Identify which cell holds the provided text, then report its [X, Y] central coordinate. 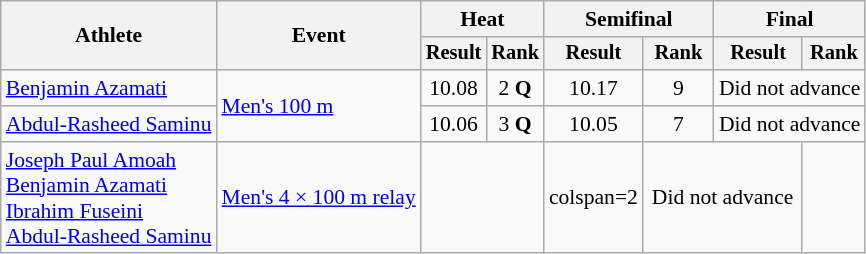
Men's 100 m [319, 106]
2 Q [515, 88]
7 [678, 124]
Abdul-Rasheed Saminu [109, 124]
Athlete [109, 36]
Heat [482, 19]
10.08 [454, 88]
Event [319, 36]
3 Q [515, 124]
Benjamin Azamati [109, 88]
colspan=2 [594, 198]
Final [790, 19]
10.06 [454, 124]
10.17 [594, 88]
9 [678, 88]
Semifinal [629, 19]
Joseph Paul AmoahBenjamin AzamatiIbrahim FuseiniAbdul-Rasheed Saminu [109, 198]
Men's 4 × 100 m relay [319, 198]
10.05 [594, 124]
